Find where the given text appears and provide that cell's center as (x, y) coordinate. 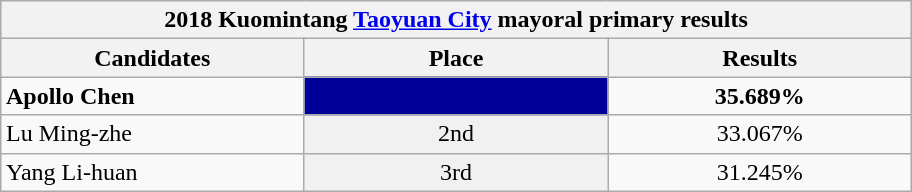
Lu Ming-zhe (152, 134)
Results (760, 58)
3rd (456, 172)
Place (456, 58)
Apollo Chen (152, 96)
2018 Kuomintang Taoyuan City mayoral primary results (456, 20)
2nd (456, 134)
31.245% (760, 172)
Candidates (152, 58)
35.689% (760, 96)
Yang Li-huan (152, 172)
33.067% (760, 134)
